Capture the cell that displays the provided text and extract its (X, Y) central coordinate. 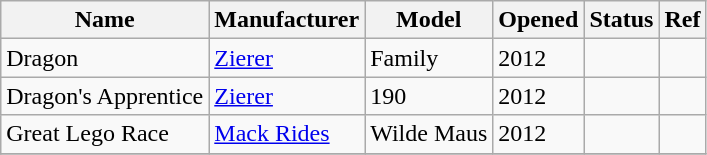
Name (105, 20)
Ref (682, 20)
190 (429, 96)
Family (429, 58)
Dragon (105, 58)
Status (622, 20)
Wilde Maus (429, 134)
Dragon's Apprentice (105, 96)
Mack Rides (287, 134)
Opened (538, 20)
Great Lego Race (105, 134)
Model (429, 20)
Manufacturer (287, 20)
